Scan for the cell matching the given text and deliver its (x, y) coordinate at center. 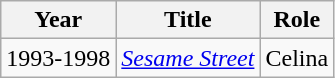
Sesame Street (188, 58)
Celina (297, 58)
1993-1998 (58, 58)
Year (58, 20)
Title (188, 20)
Role (297, 20)
